Pinpoint the cell where the given text exists, returning its [X, Y] midpoint coordinate. 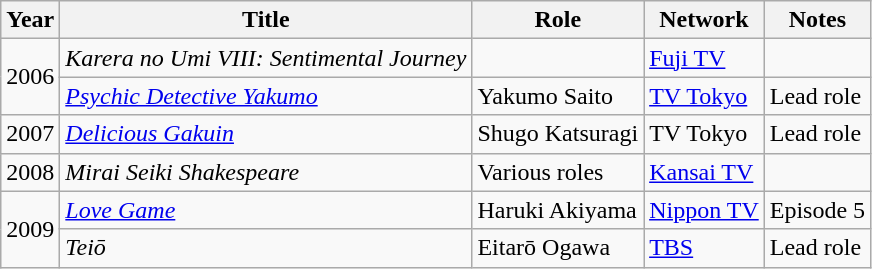
2006 [30, 77]
Network [704, 20]
Mirai Seiki Shakespeare [266, 172]
Fuji TV [704, 58]
TBS [704, 248]
Delicious Gakuin [266, 134]
Psychic Detective Yakumo [266, 96]
Shugo Katsuragi [558, 134]
Teiō [266, 248]
Title [266, 20]
Role [558, 20]
Notes [817, 20]
Year [30, 20]
Haruki Akiyama [558, 210]
Nippon TV [704, 210]
Love Game [266, 210]
Yakumo Saito [558, 96]
2007 [30, 134]
Karera no Umi VIII: Sentimental Journey [266, 58]
Eitarō Ogawa [558, 248]
Various roles [558, 172]
2009 [30, 229]
Kansai TV [704, 172]
Episode 5 [817, 210]
2008 [30, 172]
